Return (X, Y) of the center of cell containing provided text 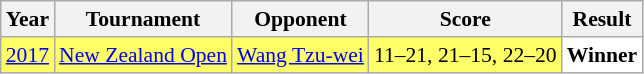
11–21, 21–15, 22–20 (466, 55)
Year (28, 19)
Wang Tzu-wei (300, 55)
Winner (602, 55)
Score (466, 19)
2017 (28, 55)
Result (602, 19)
Tournament (143, 19)
New Zealand Open (143, 55)
Opponent (300, 19)
